From the cell containing the given text, extract its center point as [x, y] coordinate. 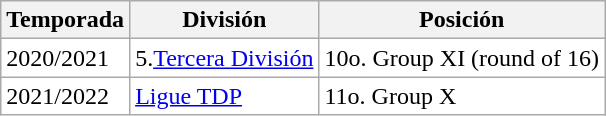
2020/2021 [66, 58]
5.Tercera División [224, 58]
Temporada [66, 20]
División [224, 20]
11o. Group X [462, 96]
Posición [462, 20]
2021/2022 [66, 96]
Ligue TDP [224, 96]
10o. Group XI (round of 16) [462, 58]
